Detect which cell encompasses the target text, then output its (X, Y) center coordinate. 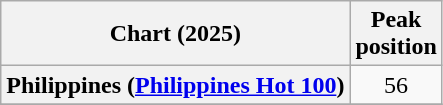
Philippines (Philippines Hot 100) (176, 85)
Chart (2025) (176, 34)
Peakposition (396, 34)
56 (396, 85)
